For the text-containing cell, return its midpoint in (x, y) coordinate format. 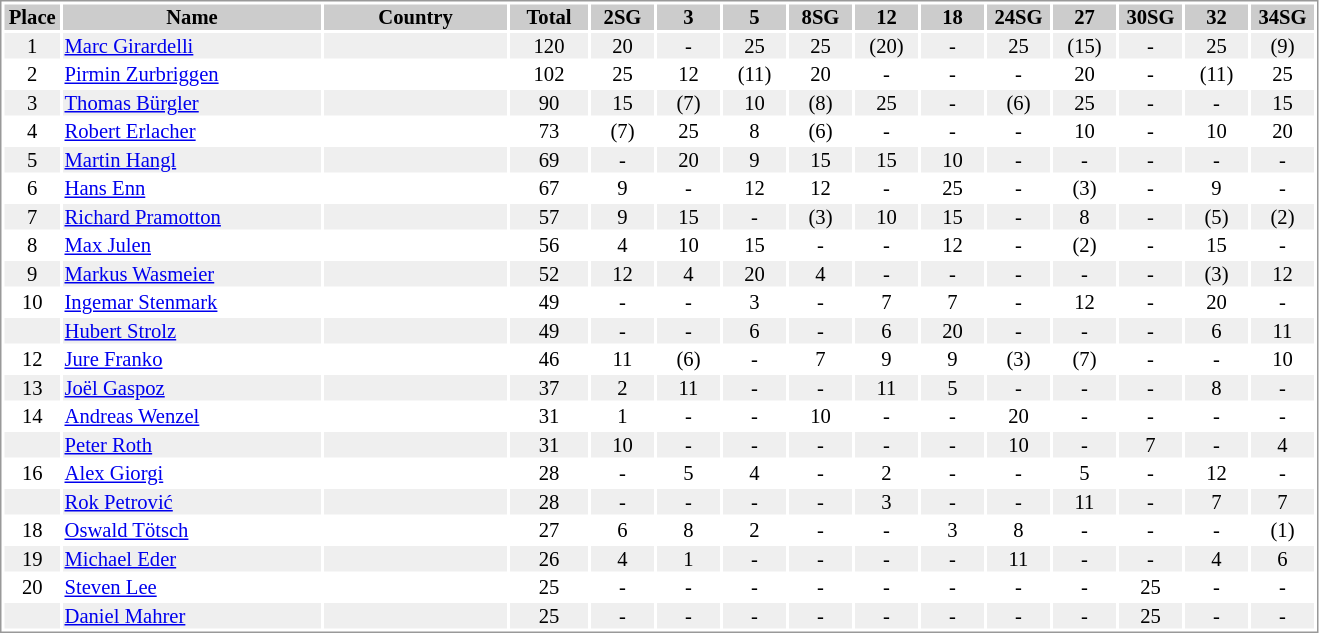
26 (549, 559)
46 (549, 359)
(8) (820, 103)
102 (549, 75)
2SG (622, 17)
32 (1216, 17)
Max Julen (192, 245)
Robert Erlacher (192, 131)
Markus Wasmeier (192, 274)
Richard Pramotton (192, 217)
16 (32, 473)
30SG (1150, 17)
67 (549, 189)
Oswald Tötsch (192, 531)
24SG (1018, 17)
(1) (1282, 531)
Ingemar Stenmark (192, 303)
14 (32, 417)
(5) (1216, 217)
Joël Gaspoz (192, 388)
120 (549, 46)
13 (32, 388)
Hans Enn (192, 189)
8SG (820, 17)
34SG (1282, 17)
(20) (886, 46)
Pirmin Zurbriggen (192, 75)
Daniel Mahrer (192, 616)
37 (549, 388)
Rok Petrović (192, 502)
(9) (1282, 46)
Hubert Strolz (192, 331)
Name (192, 17)
69 (549, 160)
Martin Hangl (192, 160)
Peter Roth (192, 445)
19 (32, 559)
57 (549, 217)
Alex Giorgi (192, 473)
Jure Franko (192, 359)
73 (549, 131)
Michael Eder (192, 559)
56 (549, 245)
Thomas Bürgler (192, 103)
Place (32, 17)
Country (416, 17)
90 (549, 103)
52 (549, 274)
(15) (1084, 46)
Steven Lee (192, 587)
Total (549, 17)
Andreas Wenzel (192, 417)
Marc Girardelli (192, 46)
